Find where the given text appears and provide that cell's center as (X, Y) coordinate. 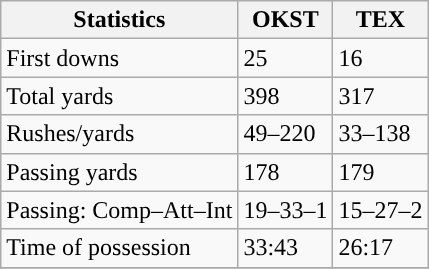
First downs (120, 58)
179 (380, 172)
33:43 (286, 248)
OKST (286, 20)
Total yards (120, 96)
TEX (380, 20)
15–27–2 (380, 210)
Statistics (120, 20)
33–138 (380, 134)
Passing yards (120, 172)
398 (286, 96)
16 (380, 58)
178 (286, 172)
26:17 (380, 248)
49–220 (286, 134)
25 (286, 58)
Time of possession (120, 248)
Rushes/yards (120, 134)
Passing: Comp–Att–Int (120, 210)
317 (380, 96)
19–33–1 (286, 210)
